Locate the cell with the specified text and output its [x, y] center coordinate. 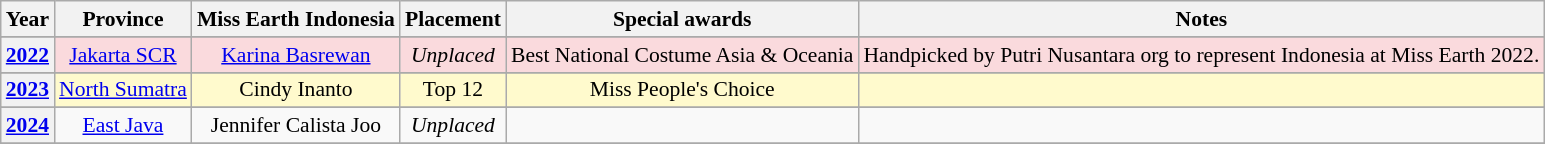
Jakarta SCR [123, 55]
Miss People's Choice [682, 90]
Jennifer Calista Joo [296, 126]
Year [28, 19]
Karina Basrewan [296, 55]
Province [123, 19]
Miss Earth Indonesia [296, 19]
Handpicked by Putri Nusantara org to represent Indonesia at Miss Earth 2022. [1201, 55]
2024 [28, 126]
Top 12 [453, 90]
East Java [123, 126]
Placement [453, 19]
Special awards [682, 19]
North Sumatra [123, 90]
Best National Costume Asia & Oceania [682, 55]
2022 [28, 55]
2023 [28, 90]
Notes [1201, 19]
Cindy Inanto [296, 90]
